Provide the (x, y) coordinate of the cell's center where the given text is located.  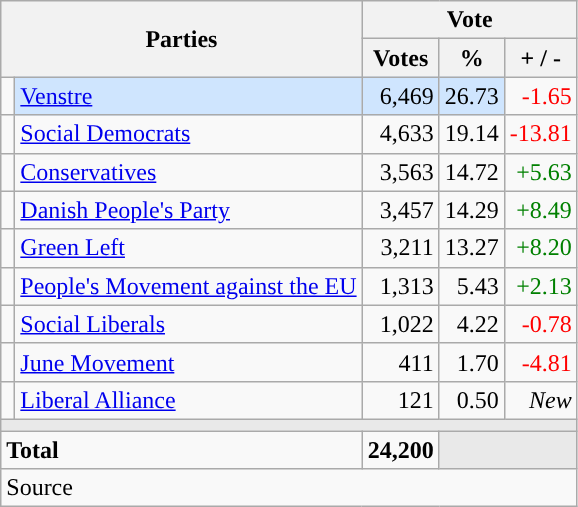
Total (182, 449)
26.73 (472, 96)
Green Left (188, 248)
Votes (400, 58)
+5.63 (540, 172)
Venstre (188, 96)
14.29 (472, 210)
0.50 (472, 400)
24,200 (400, 449)
+ / - (540, 58)
-1.65 (540, 96)
Liberal Alliance (188, 400)
1,022 (400, 324)
+8.20 (540, 248)
+8.49 (540, 210)
Source (290, 488)
13.27 (472, 248)
411 (400, 362)
Danish People's Party (188, 210)
People's Movement against the EU (188, 286)
19.14 (472, 134)
3,211 (400, 248)
-0.78 (540, 324)
Social Democrats (188, 134)
Parties (182, 39)
-4.81 (540, 362)
6,469 (400, 96)
14.72 (472, 172)
5.43 (472, 286)
1,313 (400, 286)
+2.13 (540, 286)
1.70 (472, 362)
3,563 (400, 172)
New (540, 400)
Vote (470, 20)
4,633 (400, 134)
-13.81 (540, 134)
3,457 (400, 210)
Conservatives (188, 172)
Social Liberals (188, 324)
4.22 (472, 324)
121 (400, 400)
% (472, 58)
June Movement (188, 362)
